For the text-containing cell, return its midpoint in (x, y) coordinate format. 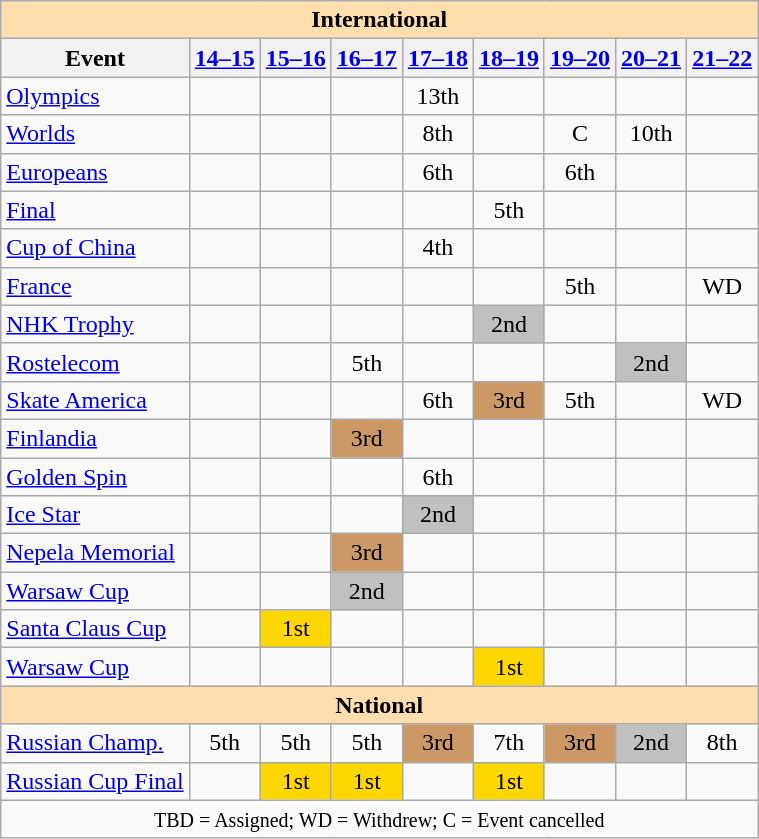
14–15 (224, 58)
Final (95, 210)
Skate America (95, 400)
International (380, 20)
National (380, 705)
21–22 (722, 58)
C (580, 134)
Event (95, 58)
18–19 (508, 58)
Santa Claus Cup (95, 629)
13th (438, 96)
Golden Spin (95, 477)
20–21 (652, 58)
Russian Champ. (95, 743)
19–20 (580, 58)
Europeans (95, 172)
Worlds (95, 134)
17–18 (438, 58)
TBD = Assigned; WD = Withdrew; C = Event cancelled (380, 819)
7th (508, 743)
Olympics (95, 96)
Ice Star (95, 515)
Finlandia (95, 438)
Rostelecom (95, 362)
Cup of China (95, 248)
France (95, 286)
15–16 (296, 58)
Nepela Memorial (95, 553)
10th (652, 134)
Russian Cup Final (95, 781)
NHK Trophy (95, 324)
16–17 (366, 58)
4th (438, 248)
